Search for the cell housing the specified text and yield its (x, y) center coordinate. 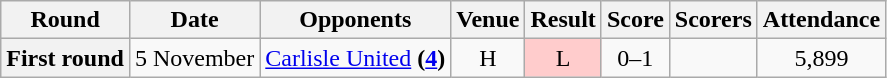
Date (194, 20)
5 November (194, 58)
Opponents (356, 20)
Carlisle United (4) (356, 58)
Attendance (821, 20)
First round (66, 58)
H (488, 58)
Scorers (713, 20)
L (563, 58)
5,899 (821, 58)
Round (66, 20)
0–1 (635, 58)
Score (635, 20)
Venue (488, 20)
Result (563, 20)
